Pinpoint the cell where the given text exists, returning its (x, y) midpoint coordinate. 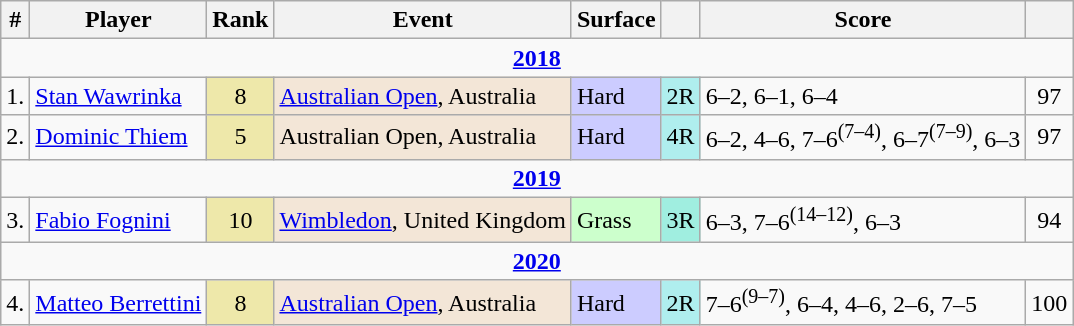
2. (16, 138)
6–3, 7–6(14–12), 6–3 (863, 220)
4R (680, 138)
Player (118, 20)
2018 (537, 58)
Grass (616, 220)
3. (16, 220)
2020 (537, 261)
Stan Wawrinka (118, 96)
6–2, 6–1, 6–4 (863, 96)
Matteo Berrettini (118, 302)
3R (680, 220)
Fabio Fognini (118, 220)
6–2, 4–6, 7–6(7–4), 6–7(7–9), 6–3 (863, 138)
94 (1050, 220)
# (16, 20)
1. (16, 96)
2019 (537, 178)
4. (16, 302)
Dominic Thiem (118, 138)
Surface (616, 20)
10 (240, 220)
5 (240, 138)
100 (1050, 302)
Event (422, 20)
7–6(9–7), 6–4, 4–6, 2–6, 7–5 (863, 302)
Rank (240, 20)
Score (863, 20)
Wimbledon, United Kingdom (422, 220)
